Provide the (x, y) coordinate of the cell's center where the given text is located.  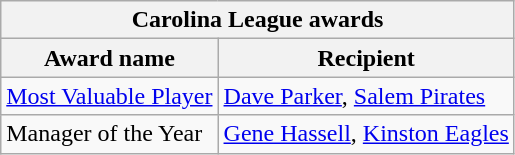
Recipient (366, 58)
Award name (110, 58)
Carolina League awards (258, 20)
Most Valuable Player (110, 96)
Manager of the Year (110, 134)
Gene Hassell, Kinston Eagles (366, 134)
Dave Parker, Salem Pirates (366, 96)
